Return [X, Y] of the center of cell containing provided text 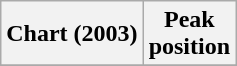
Chart (2003) [72, 34]
Peakposition [189, 34]
